Locate the cell with the specified text and output its [x, y] center coordinate. 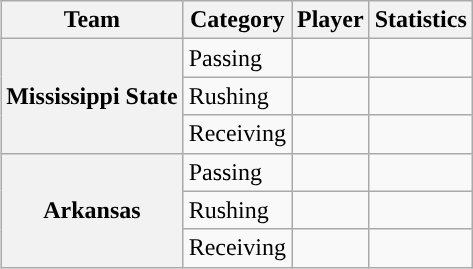
Statistics [420, 20]
Mississippi State [92, 96]
Team [92, 20]
Category [237, 20]
Player [331, 20]
Arkansas [92, 210]
